Capture the cell that displays the provided text and extract its [X, Y] central coordinate. 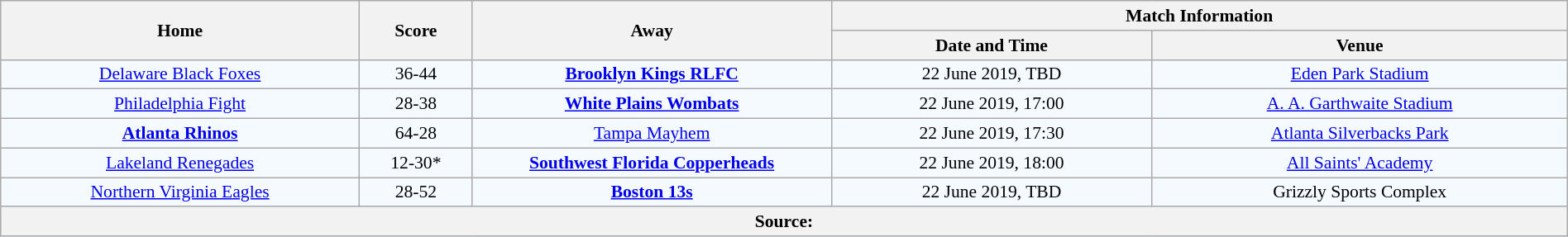
22 June 2019, 18:00 [992, 163]
28-38 [415, 104]
Lakeland Renegades [180, 163]
Brooklyn Kings RLFC [652, 74]
22 June 2019, 17:00 [992, 104]
Atlanta Silverbacks Park [1360, 134]
Grizzly Sports Complex [1360, 192]
Match Information [1199, 16]
All Saints' Academy [1360, 163]
36-44 [415, 74]
Venue [1360, 45]
Away [652, 30]
Boston 13s [652, 192]
Northern Virginia Eagles [180, 192]
A. A. Garthwaite Stadium [1360, 104]
64-28 [415, 134]
Atlanta Rhinos [180, 134]
Date and Time [992, 45]
Delaware Black Foxes [180, 74]
28-52 [415, 192]
Source: [784, 222]
12-30* [415, 163]
Home [180, 30]
Eden Park Stadium [1360, 74]
White Plains Wombats [652, 104]
Score [415, 30]
Southwest Florida Copperheads [652, 163]
Tampa Mayhem [652, 134]
22 June 2019, 17:30 [992, 134]
Philadelphia Fight [180, 104]
